Output the (x, y) coordinate of the center of the cell containing the given text.  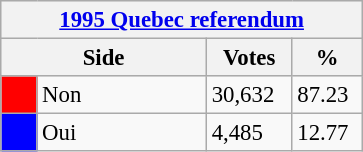
87.23 (328, 95)
Oui (122, 133)
12.77 (328, 133)
% (328, 58)
4,485 (249, 133)
Side (104, 58)
Non (122, 95)
1995 Quebec referendum (182, 20)
Votes (249, 58)
30,632 (249, 95)
